Return the (X, Y) coordinate for the center point of the cell that contains the specified text.  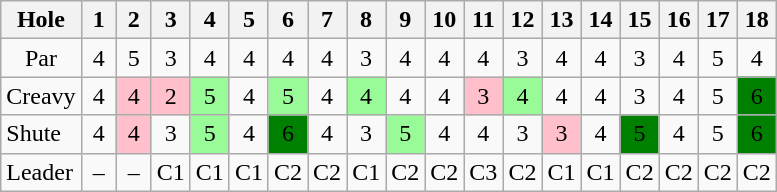
Hole (41, 20)
Leader (41, 172)
18 (756, 20)
11 (484, 20)
13 (562, 20)
C3 (484, 172)
1 (98, 20)
12 (522, 20)
16 (678, 20)
Par (41, 58)
15 (640, 20)
7 (328, 20)
17 (718, 20)
Creavy (41, 96)
8 (366, 20)
9 (406, 20)
Shute (41, 134)
14 (600, 20)
10 (444, 20)
